Pinpoint the cell where the given text exists, returning its (x, y) midpoint coordinate. 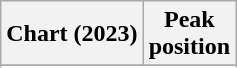
Chart (2023) (72, 34)
Peakposition (189, 34)
